Capture the cell that displays the provided text and extract its [x, y] central coordinate. 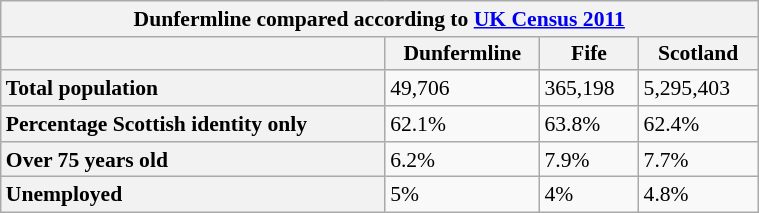
49,706 [462, 88]
Total population [193, 88]
5% [462, 195]
Unemployed [193, 195]
5,295,403 [698, 88]
7.7% [698, 159]
62.1% [462, 124]
Dunfermline [462, 54]
Percentage Scottish identity only [193, 124]
Dunfermline compared according to UK Census 2011 [380, 19]
Scotland [698, 54]
4% [588, 195]
365,198 [588, 88]
63.8% [588, 124]
7.9% [588, 159]
62.4% [698, 124]
Over 75 years old [193, 159]
4.8% [698, 195]
Fife [588, 54]
6.2% [462, 159]
